Extract the (x, y) coordinate from the center of the cell holding the provided text.  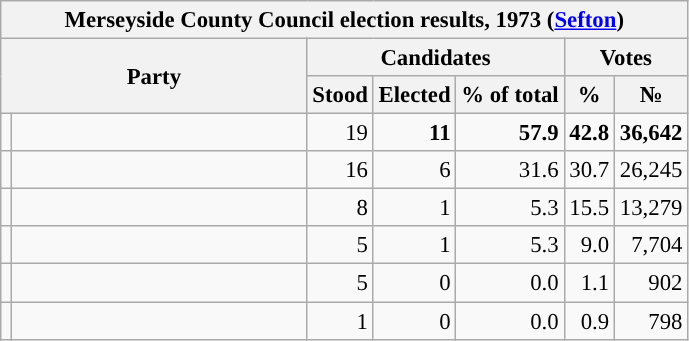
7,704 (650, 245)
% (589, 95)
Merseyside County Council election results, 1973 (Sefton) (344, 20)
13,279 (650, 208)
19 (340, 133)
9.0 (589, 245)
36,642 (650, 133)
42.8 (589, 133)
26,245 (650, 170)
798 (650, 321)
31.6 (510, 170)
15.5 (589, 208)
Votes (626, 58)
1.1 (589, 283)
% of total (510, 95)
11 (414, 133)
Stood (340, 95)
57.9 (510, 133)
0.9 (589, 321)
Elected (414, 95)
Party (154, 76)
6 (414, 170)
16 (340, 170)
№ (650, 95)
902 (650, 283)
Candidates (436, 58)
8 (340, 208)
30.7 (589, 170)
